From the cell containing the given text, extract its center point as (X, Y) coordinate. 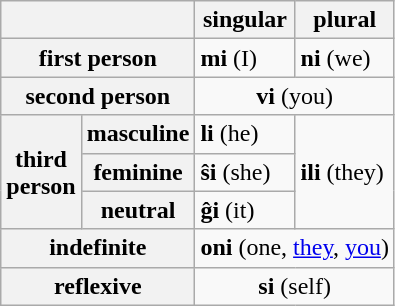
ili (they) (344, 172)
thirdperson (41, 172)
masculine (138, 134)
ĝi (it) (245, 210)
indefinite (98, 248)
ni (we) (344, 58)
oni (one, they, you) (295, 248)
mi (I) (245, 58)
feminine (138, 172)
second person (98, 96)
li (he) (245, 134)
reflexive (98, 286)
plural (344, 20)
si (self) (295, 286)
neutral (138, 210)
first person (98, 58)
ŝi (she) (245, 172)
vi (you) (295, 96)
singular (245, 20)
